Output the (x, y) coordinate of the center of the cell containing the given text.  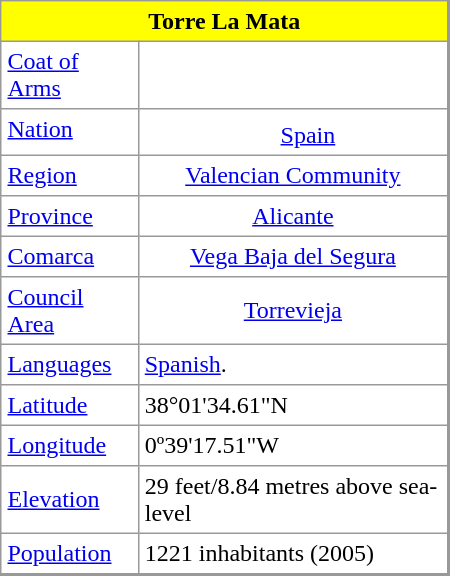
Languages (70, 364)
38°01'34.61"N (293, 405)
Spanish. (293, 364)
Comarca (70, 256)
Latitude (70, 405)
Nation (70, 132)
Elevation (70, 500)
Torrevieja (293, 311)
Council Area (70, 311)
29 feet/8.84 metres above sea-level (293, 500)
1221 inhabitants (2005) (293, 553)
Spain (293, 132)
Alicante (293, 216)
Province (70, 216)
Region (70, 175)
Longitude (70, 445)
Torre La Mata (225, 21)
Valencian Community (293, 175)
Coat of Arms (70, 75)
0º39'17.51"W (293, 445)
Population (70, 553)
Vega Baja del Segura (293, 256)
